From the cell containing the given text, extract its center point as (X, Y) coordinate. 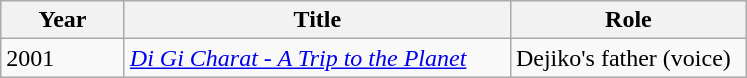
Dejiko's father (voice) (628, 58)
Role (628, 20)
Title (317, 20)
Year (63, 20)
Di Gi Charat - A Trip to the Planet (317, 58)
2001 (63, 58)
